Scan for the cell matching the given text and deliver its (x, y) coordinate at center. 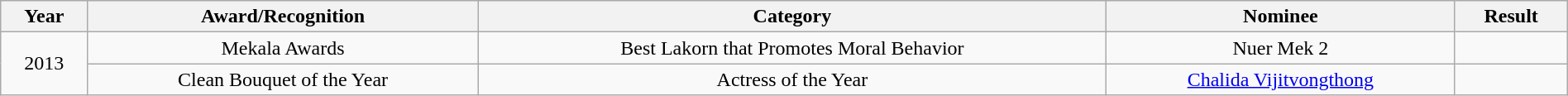
2013 (45, 64)
Chalida Vijitvongthong (1280, 79)
Category (792, 17)
Clean Bouquet of the Year (283, 79)
Actress of the Year (792, 79)
Year (45, 17)
Mekala Awards (283, 48)
Award/Recognition (283, 17)
Nuer Mek 2 (1280, 48)
Result (1511, 17)
Best Lakorn that Promotes Moral Behavior (792, 48)
Nominee (1280, 17)
